Find where the given text appears and provide that cell's center as (x, y) coordinate. 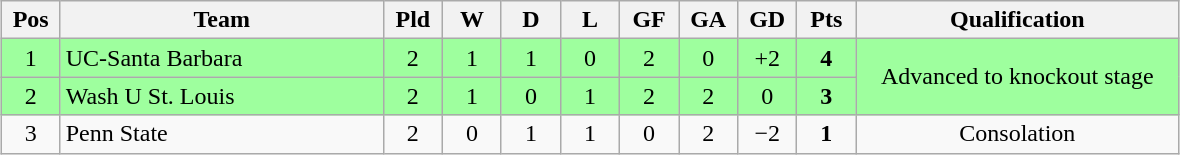
Advanced to knockout stage (1018, 77)
+2 (768, 58)
D (530, 20)
GF (650, 20)
Consolation (1018, 134)
Qualification (1018, 20)
Pld (412, 20)
W (472, 20)
Wash U St. Louis (222, 96)
−2 (768, 134)
UC-Santa Barbara (222, 58)
GA (708, 20)
L (590, 20)
Penn State (222, 134)
GD (768, 20)
Team (222, 20)
Pts (826, 20)
Pos (30, 20)
4 (826, 58)
